Capture the cell that displays the provided text and extract its [x, y] central coordinate. 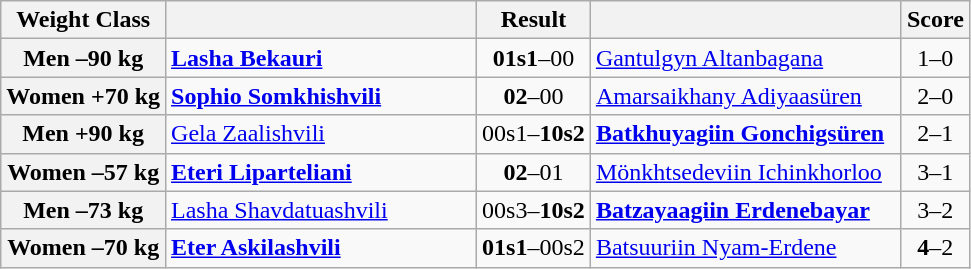
Women –57 kg [84, 172]
Batzayaagiin Erdenebayar [746, 210]
Amarsaikhany Adiyaasüren [746, 96]
Lasha Shavdatuashvili [322, 210]
Men –90 kg [84, 58]
2–0 [935, 96]
Lasha Bekauri [322, 58]
Score [935, 20]
3–1 [935, 172]
4–2 [935, 248]
Eter Askilashvili [322, 248]
Women +70 kg [84, 96]
2–1 [935, 134]
01s1–00 [534, 58]
Eteri Liparteliani [322, 172]
1–0 [935, 58]
Women –70 kg [84, 248]
Batsuuriin Nyam-Erdene [746, 248]
Batkhuyagiin Gonchigsüren [746, 134]
Gantulgyn Altanbagana [746, 58]
Sophio Somkhishvili [322, 96]
00s3–10s2 [534, 210]
00s1–10s2 [534, 134]
Result [534, 20]
Gela Zaalishvili [322, 134]
Mönkhtsedeviin Ichinkhorloo [746, 172]
Men –73 kg [84, 210]
02–01 [534, 172]
3–2 [935, 210]
Men +90 kg [84, 134]
Weight Class [84, 20]
01s1–00s2 [534, 248]
02–00 [534, 96]
